Search for the cell housing the specified text and yield its [X, Y] center coordinate. 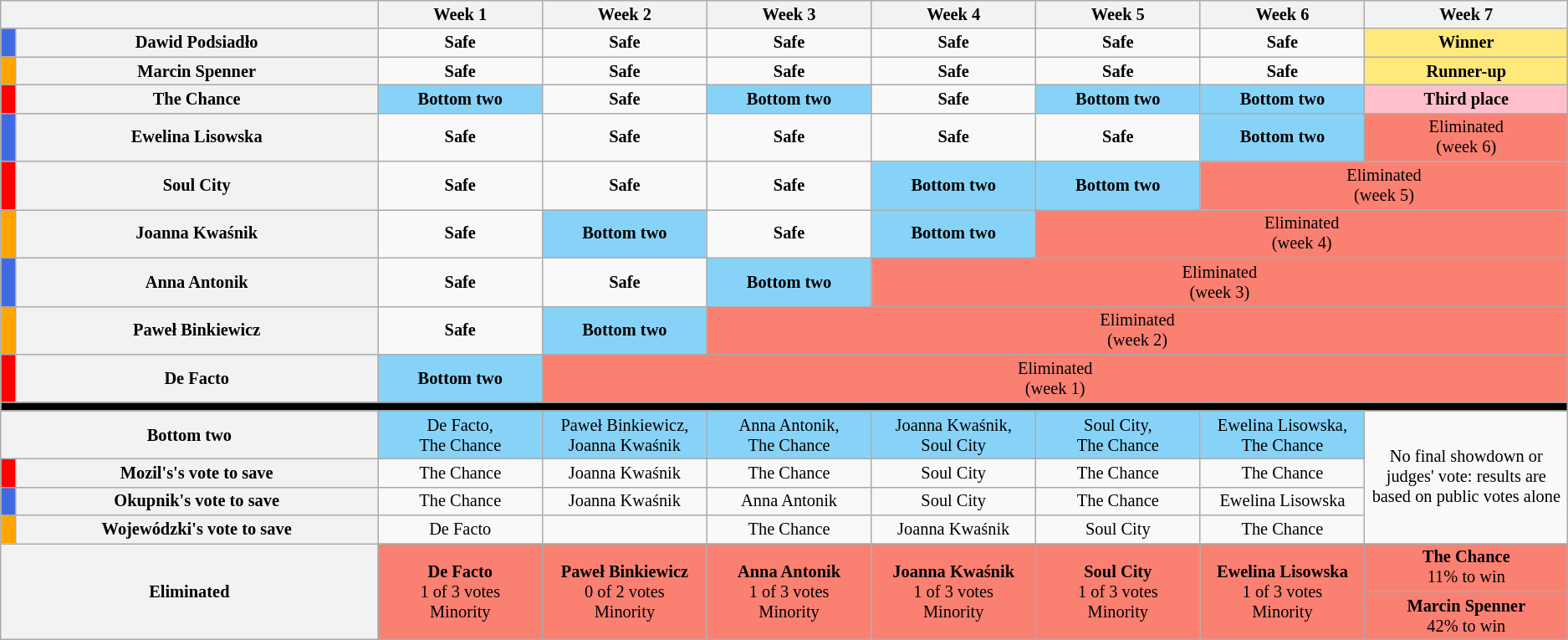
Mozil's's vote to save [197, 473]
No final showdown or judges' vote: results are based on public votes alone [1467, 477]
Week 6 [1283, 14]
Third place [1467, 99]
Soul City1 of 3 votesMinority [1117, 591]
Joanna Kwaśnik1 of 3 votesMinority [953, 591]
Eliminated(week 3) [1219, 282]
The Chance11% to win [1467, 567]
Week 2 [626, 14]
Okupnik's vote to save [197, 501]
Ewelina Lisowska1 of 3 votesMinority [1283, 591]
Soul City,The Chance [1117, 435]
Week 3 [789, 14]
Eliminated(week 6) [1467, 137]
Eliminated(week 5) [1384, 186]
De Facto,The Chance [460, 435]
Wojewódzki's vote to save [197, 530]
Ewelina Lisowska,The Chance [1283, 435]
Eliminated(week 2) [1137, 330]
Eliminated [189, 591]
Anna Antonik,The Chance [789, 435]
Marcin Spenner [197, 71]
Week 1 [460, 14]
Paweł Binkiewicz0 of 2 votesMinority [626, 591]
Paweł Binkiewicz,Joanna Kwaśnik [626, 435]
Dawid Podsiadło [197, 43]
Paweł Binkiewicz [197, 330]
De Facto1 of 3 votesMinority [460, 591]
Eliminated(week 4) [1301, 233]
Joanna Kwaśnik,Soul City [953, 435]
Eliminated(week 1) [1055, 378]
Week 4 [953, 14]
Week 5 [1117, 14]
Anna Antonik1 of 3 votesMinority [789, 591]
Winner [1467, 43]
Marcin Spenner42% to win [1467, 616]
Week 7 [1467, 14]
Runner-up [1467, 71]
